Determine the (x, y) coordinate at the center of the cell enclosing the given text.  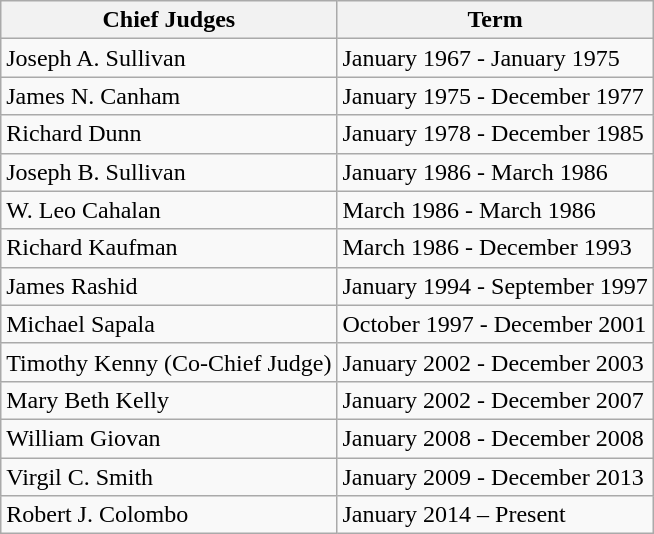
March 1986 - December 1993 (495, 248)
William Giovan (169, 438)
Joseph A. Sullivan (169, 58)
October 1997 - December 2001 (495, 324)
March 1986 - March 1986 (495, 210)
Mary Beth Kelly (169, 400)
Term (495, 20)
Joseph B. Sullivan (169, 172)
January 2002 - December 2007 (495, 400)
January 2014 – Present (495, 515)
Chief Judges (169, 20)
W. Leo Cahalan (169, 210)
January 1986 - March 1986 (495, 172)
January 1978 - December 1985 (495, 134)
Timothy Kenny (Co-Chief Judge) (169, 362)
Michael Sapala (169, 324)
Robert J. Colombo (169, 515)
January 1967 - January 1975 (495, 58)
Richard Kaufman (169, 248)
Virgil C. Smith (169, 477)
Richard Dunn (169, 134)
January 2009 - December 2013 (495, 477)
James Rashid (169, 286)
January 1994 - September 1997 (495, 286)
January 2002 - December 2003 (495, 362)
James N. Canham (169, 96)
January 2008 - December 2008 (495, 438)
January 1975 - December 1977 (495, 96)
